Output the (X, Y) coordinate of the center of the cell containing the given text.  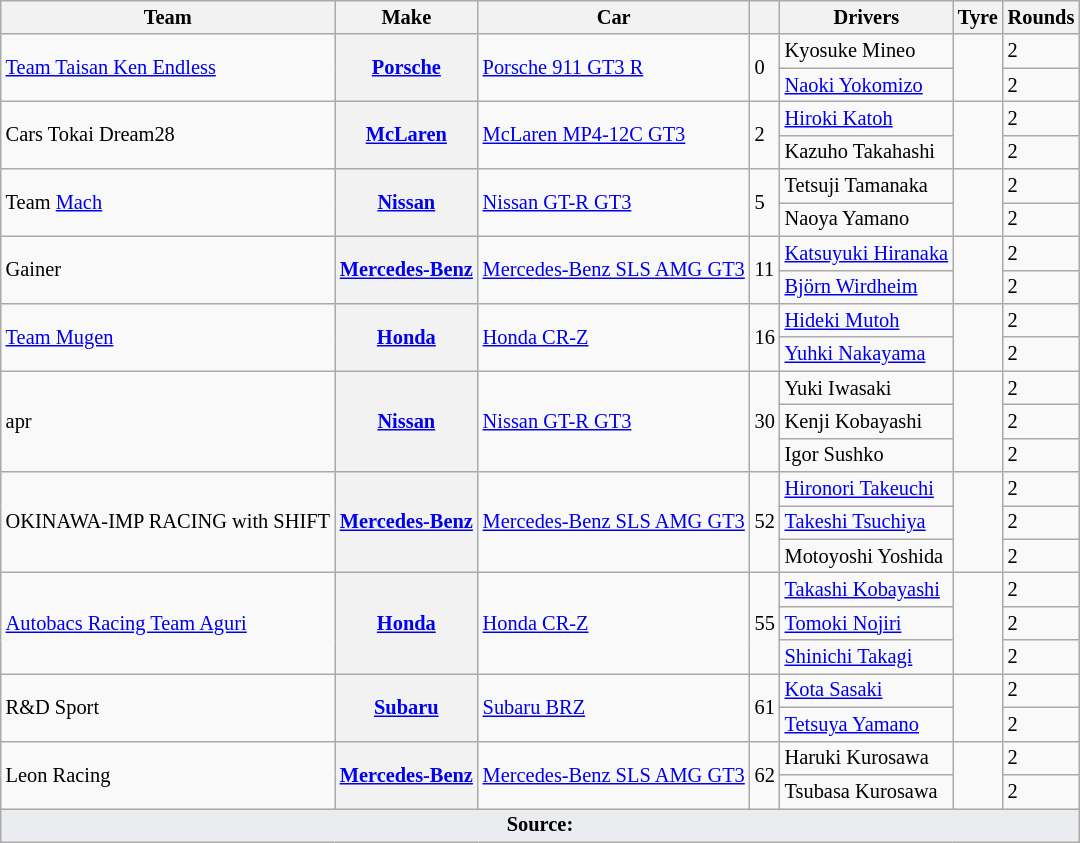
5 (765, 202)
Source: (540, 825)
Björn Wirdheim (866, 287)
61 (765, 706)
Hiroki Katoh (866, 118)
Gainer (168, 270)
Make (406, 17)
Subaru (406, 706)
Katsuyuki Hiranaka (866, 253)
Rounds (1042, 17)
Car (614, 17)
Naoya Yamano (866, 219)
Tetsuji Tamanaka (866, 186)
Tomoki Nojiri (866, 623)
Drivers (866, 17)
Takashi Kobayashi (866, 589)
Porsche 911 GT3 R (614, 68)
Motoyoshi Yoshida (866, 556)
30 (765, 422)
Hironori Takeuchi (866, 489)
52 (765, 522)
R&D Sport (168, 706)
62 (765, 774)
Team (168, 17)
Yuhki Nakayama (866, 354)
McLaren (406, 134)
Leon Racing (168, 774)
Cars Tokai Dream28 (168, 134)
Tyre (978, 17)
Kyosuke Mineo (866, 51)
Yuki Iwasaki (866, 388)
0 (765, 68)
Hideki Mutoh (866, 320)
OKINAWA-IMP RACING with SHIFT (168, 522)
Naoki Yokomizo (866, 85)
Team Mach (168, 202)
Takeshi Tsuchiya (866, 522)
Tsubasa Kurosawa (866, 791)
16 (765, 336)
Shinichi Takagi (866, 657)
11 (765, 270)
Team Mugen (168, 336)
Kenji Kobayashi (866, 421)
Subaru BRZ (614, 706)
55 (765, 622)
Tetsuya Yamano (866, 724)
McLaren MP4-12C GT3 (614, 134)
Igor Sushko (866, 455)
Haruki Kurosawa (866, 758)
Autobacs Racing Team Aguri (168, 622)
Porsche (406, 68)
Team Taisan Ken Endless (168, 68)
apr (168, 422)
Kota Sasaki (866, 690)
Kazuho Takahashi (866, 152)
